Detect which cell encompasses the target text, then output its (x, y) center coordinate. 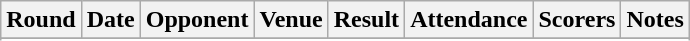
Result (366, 20)
Date (110, 20)
Scorers (577, 20)
Round (41, 20)
Venue (291, 20)
Attendance (469, 20)
Notes (655, 20)
Opponent (197, 20)
